Detect which cell encompasses the target text, then output its (X, Y) center coordinate. 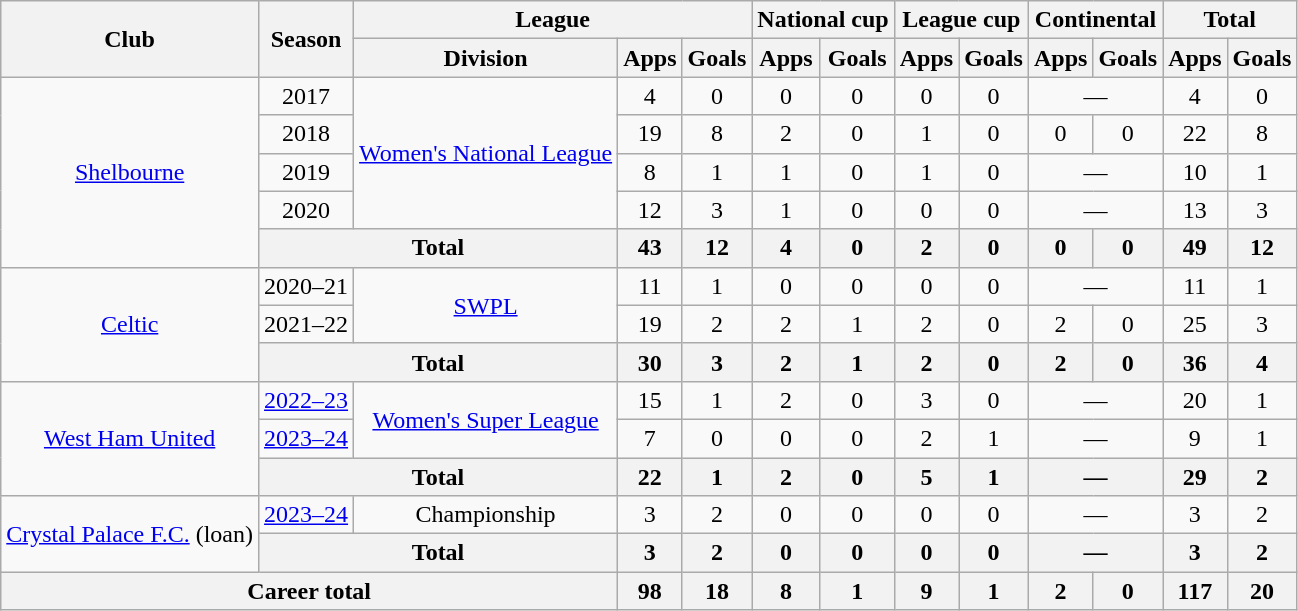
25 (1195, 324)
Division (486, 58)
West Ham United (130, 438)
Season (306, 39)
117 (1195, 591)
National cup (823, 20)
10 (1195, 172)
98 (650, 591)
15 (650, 400)
Career total (310, 591)
29 (1195, 477)
Women's Super League (486, 419)
2020–21 (306, 286)
Championship (486, 515)
Celtic (130, 324)
49 (1195, 248)
2018 (306, 134)
Crystal Palace F.C. (loan) (130, 534)
2019 (306, 172)
SWPL (486, 305)
18 (717, 591)
Continental (1095, 20)
League cup (961, 20)
7 (650, 438)
5 (926, 477)
Women's National League (486, 153)
Club (130, 39)
13 (1195, 210)
2021–22 (306, 324)
League (553, 20)
36 (1195, 362)
2022–23 (306, 400)
Shelbourne (130, 172)
2017 (306, 96)
30 (650, 362)
43 (650, 248)
2020 (306, 210)
